Extract the [X, Y] coordinate from the center of the cell holding the provided text.  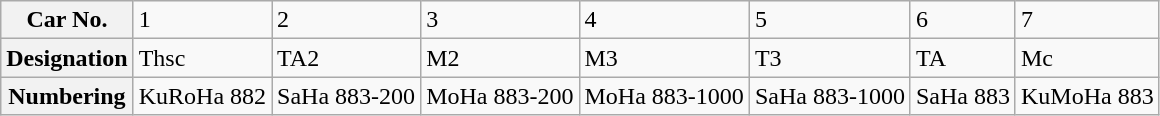
SaHa 883-1000 [830, 96]
4 [664, 20]
6 [962, 20]
MoHa 883-1000 [664, 96]
SaHa 883 [962, 96]
KuMoHa 883 [1087, 96]
5 [830, 20]
TA [962, 58]
Mc [1087, 58]
TA2 [346, 58]
3 [500, 20]
Car No. [67, 20]
7 [1087, 20]
M2 [500, 58]
Numbering [67, 96]
T3 [830, 58]
MoHa 883-200 [500, 96]
KuRoHa 882 [202, 96]
M3 [664, 58]
SaHa 883-200 [346, 96]
1 [202, 20]
2 [346, 20]
Thsc [202, 58]
Designation [67, 58]
